Search for the cell housing the specified text and yield its (x, y) center coordinate. 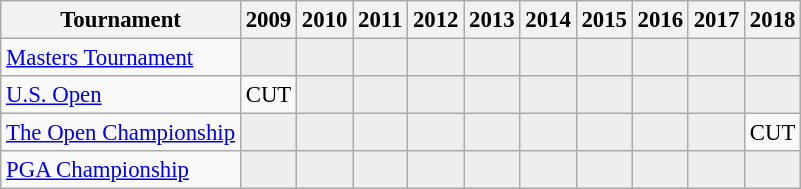
2011 (380, 20)
2014 (548, 20)
2016 (660, 20)
2013 (492, 20)
PGA Championship (121, 170)
2017 (716, 20)
2010 (325, 20)
Tournament (121, 20)
2012 (436, 20)
2015 (604, 20)
Masters Tournament (121, 58)
U.S. Open (121, 95)
2009 (268, 20)
The Open Championship (121, 133)
2018 (773, 20)
